Search for the cell housing the specified text and yield its [X, Y] center coordinate. 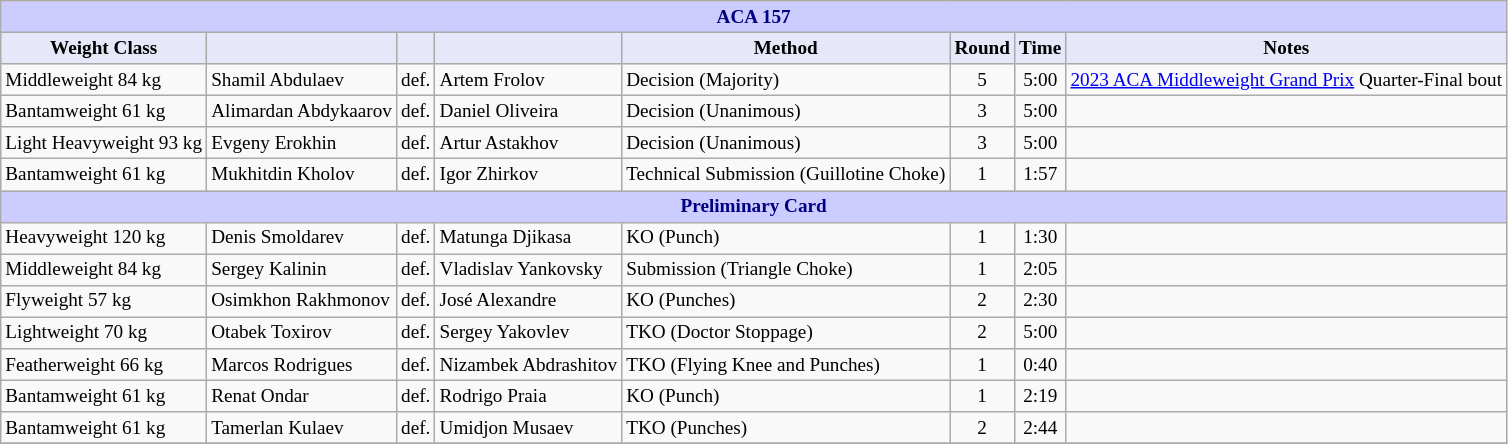
2023 ACA Middleweight Grand Prix Quarter-Final bout [1286, 80]
Alimardan Abdykaarov [302, 111]
1:30 [1040, 238]
Otabek Toxirov [302, 333]
TKO (Flying Knee and Punches) [786, 365]
Notes [1286, 48]
Daniel Oliveira [528, 111]
Shamil Abdulaev [302, 80]
Technical Submission (Guillotine Choke) [786, 175]
Tamerlan Kulaev [302, 428]
Submission (Triangle Choke) [786, 270]
Heavyweight 120 kg [104, 238]
2:30 [1040, 301]
Mukhitdin Kholov [302, 175]
Method [786, 48]
José Alexandre [528, 301]
Light Heavyweight 93 kg [104, 143]
5 [982, 80]
Artem Frolov [528, 80]
ACA 157 [754, 17]
Weight Class [104, 48]
Igor Zhirkov [528, 175]
Vladislav Yankovsky [528, 270]
2:44 [1040, 428]
Umidjon Musaev [528, 428]
Rodrigo Praia [528, 396]
Renat Ondar [302, 396]
2:19 [1040, 396]
Denis Smoldarev [302, 238]
Time [1040, 48]
KO (Punches) [786, 301]
Lightweight 70 kg [104, 333]
2:05 [1040, 270]
Flyweight 57 kg [104, 301]
0:40 [1040, 365]
1:57 [1040, 175]
Marcos Rodrigues [302, 365]
TKO (Punches) [786, 428]
Decision (Majority) [786, 80]
Evgeny Erokhin [302, 143]
Matunga Djikasa [528, 238]
Sergey Yakovlev [528, 333]
Sergey Kalinin [302, 270]
Artur Astakhov [528, 143]
Osimkhon Rakhmonov [302, 301]
Nizambek Abdrashitov [528, 365]
Preliminary Card [754, 206]
TKO (Doctor Stoppage) [786, 333]
Featherweight 66 kg [104, 365]
Round [982, 48]
